Identify which cell holds the provided text, then report its (X, Y) central coordinate. 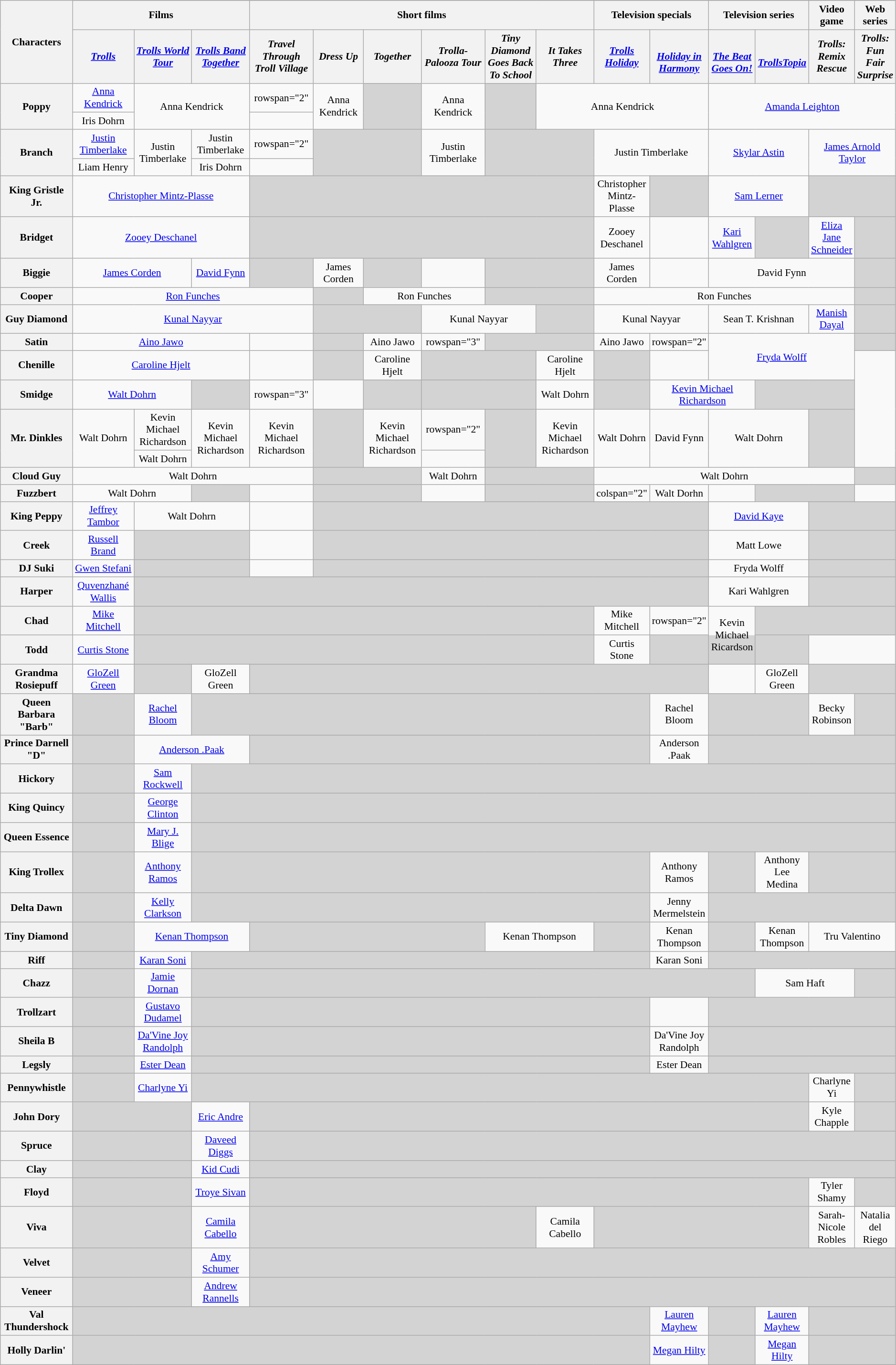
Tiny Diamond Goes Back To School (511, 56)
Jamie Dornan (163, 983)
Eliza Jane Schneider (832, 238)
Velvet (36, 1262)
Kid Cudi (221, 1169)
Sarah-Nicole Robles (832, 1228)
Travel Through Troll Village (282, 56)
Tyler Shamy (832, 1192)
Mary J. Blige (163, 837)
John Dory (36, 1117)
TrollsTopia (782, 56)
Trolls: Fun Fair Surprise (875, 56)
DJ Suki (36, 569)
King Trollex (36, 873)
Cloud Guy (36, 476)
Floyd (36, 1192)
Trolls World Tour (163, 56)
Web series (875, 15)
Delta Dawn (36, 908)
Matt Lowe (759, 545)
Sam Rockwell (163, 779)
Fuzzbert (36, 493)
Manish Dayal (832, 319)
Kelly Clarkson (163, 908)
Satin (36, 342)
Gwen Stefani (103, 569)
Trolls Band Together (221, 56)
Sam Lerner (759, 197)
Bridget (36, 238)
Smidge (36, 394)
Sean T. Krishnan (759, 319)
Quvenzhané Wallis (103, 591)
Together (392, 56)
Television series (759, 15)
Short films (422, 15)
Branch (36, 153)
Trolls Holiday (622, 56)
Val Thundershock (36, 1321)
Eric Andre (221, 1117)
Hickory (36, 779)
Amanda Leighton (802, 106)
Kyle Chapple (832, 1117)
The Beat Goes On! (732, 56)
Todd (36, 650)
Amy Schumer (221, 1262)
Poppy (36, 106)
Sheila B (36, 1042)
Tiny Diamond (36, 937)
Harper (36, 591)
Chazz (36, 983)
Troye Sivan (221, 1192)
Trollzart (36, 1012)
Chad (36, 621)
Creek (36, 545)
Russell Brand (103, 545)
Biggie (36, 273)
Grandma Rosiepuff (36, 679)
Andrew Rannells (221, 1292)
Liam Henry (103, 167)
Skylar Astin (759, 153)
Spruce (36, 1146)
Riff (36, 960)
Natalia del Riego (875, 1228)
Prince Darnell "D" (36, 750)
Chenille (36, 366)
Jeffrey Tambor (103, 516)
Queen Barbara "Barb" (36, 714)
Trolls (103, 56)
It Takes Three (565, 56)
Pennywhistle (36, 1088)
Tru Valentino (852, 937)
Walt Dorhn (679, 493)
King Gristle Jr. (36, 197)
George Clinton (163, 808)
Gustavo Dudamel (163, 1012)
Dress Up (338, 56)
Kevin Michael Ricardson (732, 635)
Becky Robinson (832, 714)
Jenny Mermelstein (679, 908)
Holiday in Harmony (679, 56)
Queen Essence (36, 837)
Cooper (36, 296)
King Quincy (36, 808)
Daveed Diggs (221, 1146)
colspan="2" (622, 493)
Anthony Lee Medina (782, 873)
Mr. Dinkles (36, 438)
Legsly (36, 1065)
Characters (36, 42)
Holly Darlin' (36, 1350)
David Kaye (759, 516)
Video game (832, 15)
Trolla-Palooza Tour (453, 56)
James Arnold Taylor (852, 153)
Viva (36, 1228)
Guy Diamond (36, 319)
Films (161, 15)
Trolls: Remix Rescue (832, 56)
Veneer (36, 1292)
Clay (36, 1169)
Television specials (651, 15)
Sam Haft (805, 983)
King Peppy (36, 516)
